From the cell containing the given text, extract its center point as (X, Y) coordinate. 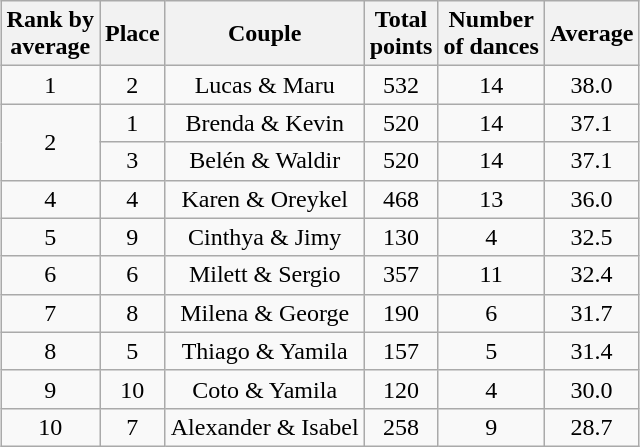
357 (401, 275)
130 (401, 237)
Karen & Oreykel (264, 199)
Couple (264, 34)
190 (401, 313)
120 (401, 389)
11 (491, 275)
Average (592, 34)
258 (401, 427)
13 (491, 199)
Cinthya & Jimy (264, 237)
Belén & Waldir (264, 161)
Rank byaverage (50, 34)
157 (401, 351)
Milena & George (264, 313)
Totalpoints (401, 34)
32.4 (592, 275)
Coto & Yamila (264, 389)
Alexander & Isabel (264, 427)
Place (133, 34)
28.7 (592, 427)
30.0 (592, 389)
Lucas & Maru (264, 85)
Brenda & Kevin (264, 123)
468 (401, 199)
31.7 (592, 313)
Milett & Sergio (264, 275)
32.5 (592, 237)
532 (401, 85)
Thiago & Yamila (264, 351)
38.0 (592, 85)
3 (133, 161)
Numberof dances (491, 34)
36.0 (592, 199)
31.4 (592, 351)
